Return the [x, y] coordinate for the center point of the cell that contains the specified text.  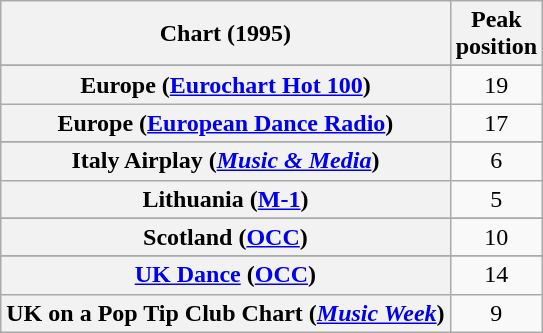
5 [496, 199]
Italy Airplay (Music & Media) [226, 161]
17 [496, 123]
Lithuania (M-1) [226, 199]
14 [496, 275]
Peakposition [496, 34]
9 [496, 313]
Chart (1995) [226, 34]
Scotland (OCC) [226, 237]
6 [496, 161]
Europe (Eurochart Hot 100) [226, 85]
10 [496, 237]
UK Dance (OCC) [226, 275]
UK on a Pop Tip Club Chart (Music Week) [226, 313]
Europe (European Dance Radio) [226, 123]
19 [496, 85]
